From the cell containing the given text, extract its center point as (x, y) coordinate. 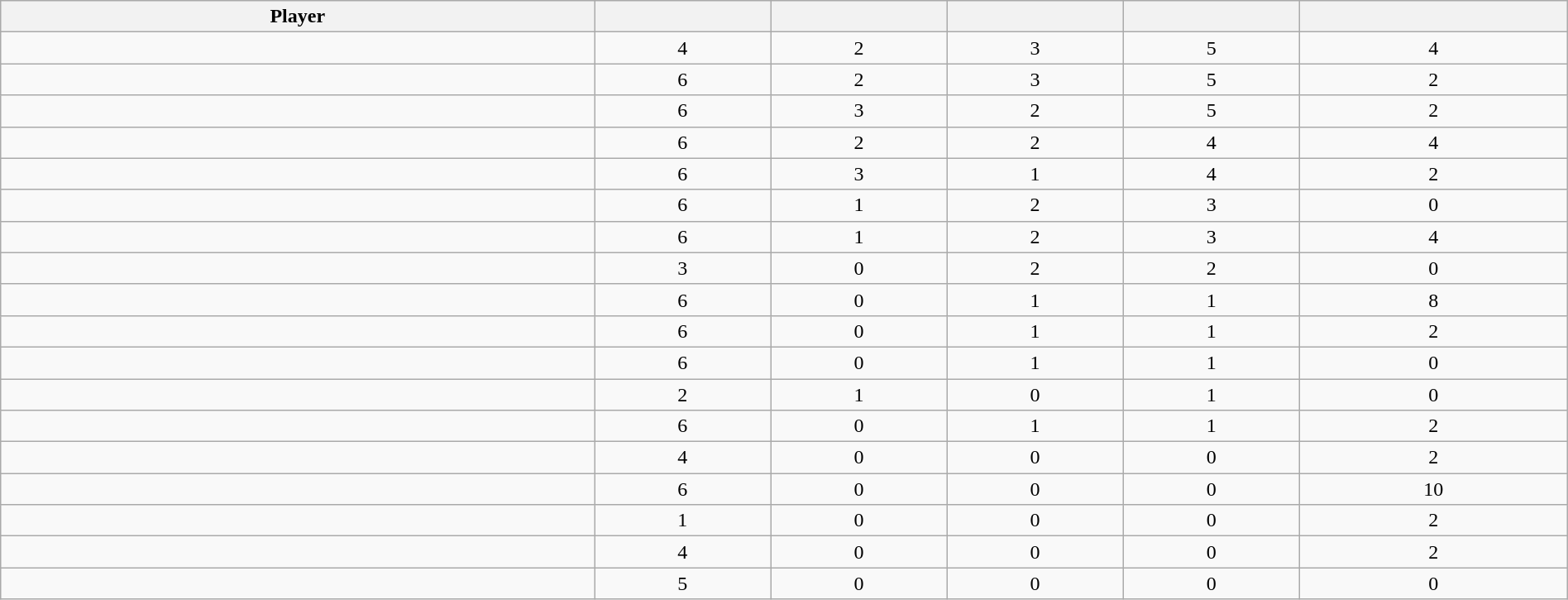
10 (1433, 489)
8 (1433, 300)
Player (298, 17)
